Search for the cell housing the specified text and yield its (X, Y) center coordinate. 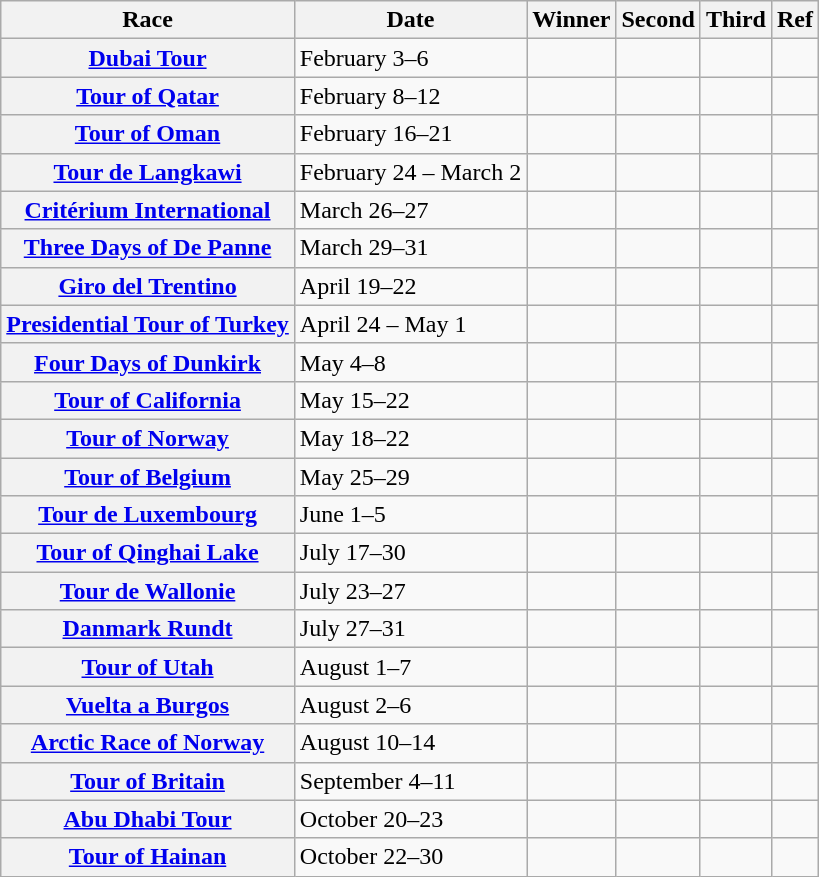
February 24 – March 2 (410, 172)
Tour of Belgium (148, 477)
Dubai Tour (148, 58)
May 25–29 (410, 477)
August 1–7 (410, 667)
Presidential Tour of Turkey (148, 324)
Giro del Trentino (148, 286)
Winner (572, 20)
August 2–6 (410, 705)
April 24 – May 1 (410, 324)
March 26–27 (410, 210)
Tour of California (148, 400)
Third (736, 20)
Tour de Langkawi (148, 172)
Arctic Race of Norway (148, 743)
May 18–22 (410, 438)
Danmark Rundt (148, 629)
July 23–27 (410, 591)
Tour de Luxembourg (148, 515)
Critérium International (148, 210)
Three Days of De Panne (148, 248)
May 15–22 (410, 400)
August 10–14 (410, 743)
Ref (794, 20)
February 8–12 (410, 96)
Tour of Norway (148, 438)
June 1–5 (410, 515)
Tour of Britain (148, 781)
October 20–23 (410, 819)
Vuelta a Burgos (148, 705)
Race (148, 20)
Tour of Qinghai Lake (148, 553)
Tour of Oman (148, 134)
Abu Dhabi Tour (148, 819)
October 22–30 (410, 857)
March 29–31 (410, 248)
Four Days of Dunkirk (148, 362)
July 27–31 (410, 629)
Tour of Qatar (148, 96)
April 19–22 (410, 286)
Date (410, 20)
Tour de Wallonie (148, 591)
Second (658, 20)
September 4–11 (410, 781)
July 17–30 (410, 553)
Tour of Utah (148, 667)
Tour of Hainan (148, 857)
February 3–6 (410, 58)
May 4–8 (410, 362)
February 16–21 (410, 134)
